Identify which cell holds the provided text, then report its [X, Y] central coordinate. 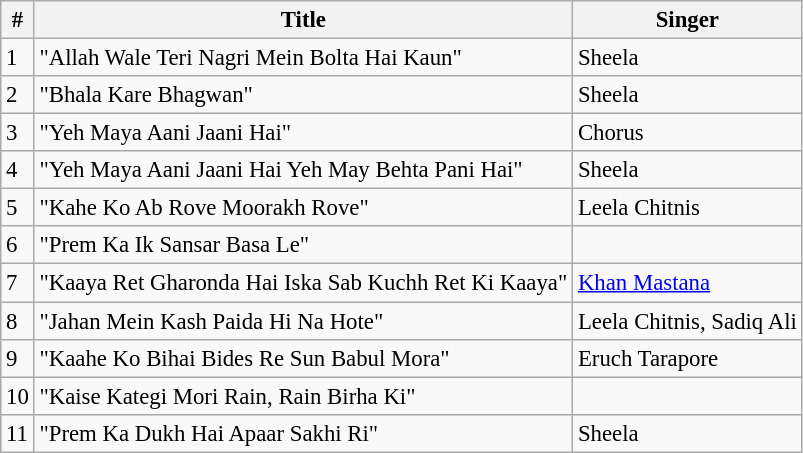
8 [18, 321]
Chorus [688, 133]
"Prem Ka Ik Sansar Basa Le" [303, 245]
"Yeh Maya Aani Jaani Hai Yeh May Behta Pani Hai" [303, 170]
5 [18, 208]
Singer [688, 20]
Leela Chitnis [688, 208]
"Kahe Ko Ab Rove Moorakh Rove" [303, 208]
11 [18, 433]
"Yeh Maya Aani Jaani Hai" [303, 133]
"Bhala Kare Bhagwan" [303, 95]
# [18, 20]
"Kaahe Ko Bihai Bides Re Sun Babul Mora" [303, 358]
3 [18, 133]
Eruch Tarapore [688, 358]
"Prem Ka Dukh Hai Apaar Sakhi Ri" [303, 433]
9 [18, 358]
Khan Mastana [688, 283]
"Kaaya Ret Gharonda Hai Iska Sab Kuchh Ret Ki Kaaya" [303, 283]
Leela Chitnis, Sadiq Ali [688, 321]
"Jahan Mein Kash Paida Hi Na Hote" [303, 321]
1 [18, 58]
"Allah Wale Teri Nagri Mein Bolta Hai Kaun" [303, 58]
10 [18, 396]
4 [18, 170]
6 [18, 245]
2 [18, 95]
Title [303, 20]
"Kaise Kategi Mori Rain, Rain Birha Ki" [303, 396]
7 [18, 283]
